Provide the [x, y] coordinate of the cell's center where the given text is located.  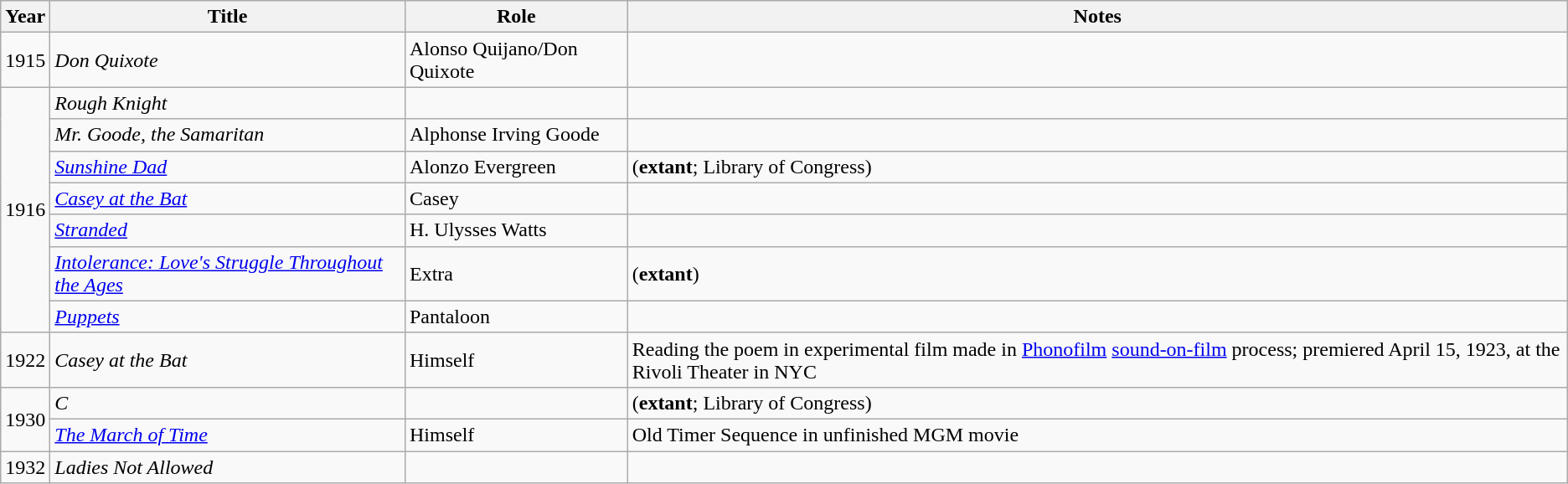
Extra [516, 273]
Stranded [228, 230]
Sunshine Dad [228, 167]
Old Timer Sequence in unfinished MGM movie [1097, 435]
Casey [516, 198]
Rough Knight [228, 103]
Reading the poem in experimental film made in Phonofilm sound-on-film process; premiered April 15, 1923, at the Rivoli Theater in NYC [1097, 360]
1915 [25, 60]
Title [228, 17]
Pantaloon [516, 317]
1916 [25, 209]
1930 [25, 419]
Ladies Not Allowed [228, 466]
Puppets [228, 317]
Role [516, 17]
1932 [25, 466]
Mr. Goode, the Samaritan [228, 135]
Notes [1097, 17]
Alphonse Irving Goode [516, 135]
Alonzo Evergreen [516, 167]
Year [25, 17]
Intolerance: Love's Struggle Throughout the Ages [228, 273]
C [228, 403]
1922 [25, 360]
Don Quixote [228, 60]
The March of Time [228, 435]
(extant) [1097, 273]
H. Ulysses Watts [516, 230]
Alonso Quijano/Don Quixote [516, 60]
